Identify which cell holds the provided text, then report its [X, Y] central coordinate. 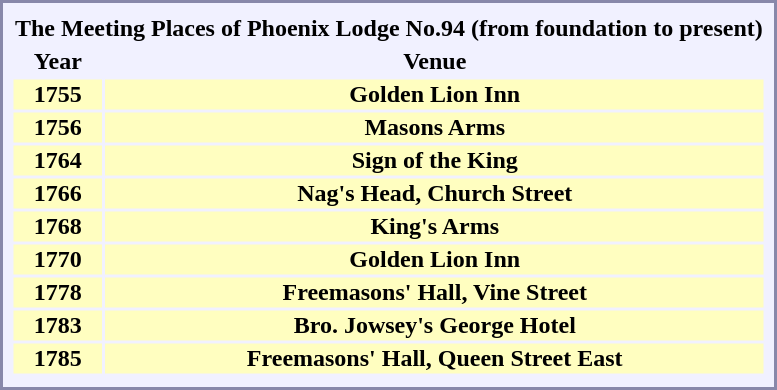
Freemasons' Hall, Vine Street [434, 293]
1766 [58, 193]
1785 [58, 359]
Freemasons' Hall, Queen Street East [434, 359]
1783 [58, 325]
Year [58, 61]
Nag's Head, Church Street [434, 193]
1755 [58, 95]
Bro. Jowsey's George Hotel [434, 325]
Venue [434, 61]
1764 [58, 161]
Masons Arms [434, 127]
1770 [58, 259]
1756 [58, 127]
The Meeting Places of Phoenix Lodge No.94 (from foundation to present) [390, 29]
1768 [58, 227]
1778 [58, 293]
Sign of the King [434, 161]
King's Arms [434, 227]
